Identify which cell holds the provided text, then report its (x, y) central coordinate. 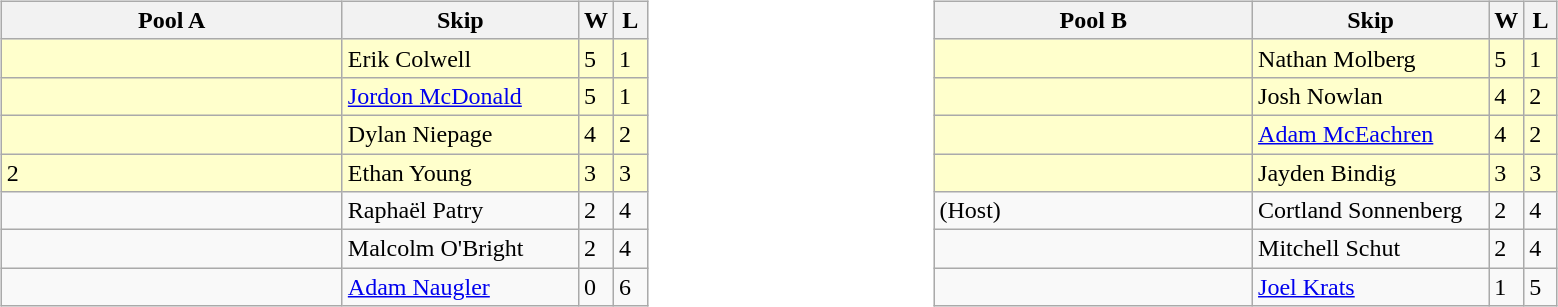
Cortland Sonnenberg (1371, 211)
Pool A (172, 20)
Adam McEachren (1371, 134)
Erik Colwell (460, 58)
Josh Nowlan (1371, 96)
Raphaël Patry (460, 211)
6 (630, 287)
Joel Krats (1371, 287)
(Host) (1094, 211)
Jayden Bindig (1371, 173)
Nathan Molberg (1371, 58)
Jordon McDonald (460, 96)
Pool B (1094, 20)
Dylan Niepage (460, 134)
Ethan Young (460, 173)
0 (596, 287)
Mitchell Schut (1371, 249)
Adam Naugler (460, 287)
Malcolm O'Bright (460, 249)
